Output the (X, Y) coordinate of the center of the cell containing the given text.  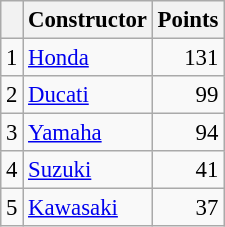
Ducati (88, 95)
131 (188, 58)
41 (188, 170)
Honda (88, 58)
37 (188, 208)
4 (12, 170)
94 (188, 133)
2 (12, 95)
Points (188, 20)
5 (12, 208)
3 (12, 133)
Kawasaki (88, 208)
99 (188, 95)
Constructor (88, 20)
1 (12, 58)
Suzuki (88, 170)
Yamaha (88, 133)
